Pinpoint the cell where the given text exists, returning its [X, Y] midpoint coordinate. 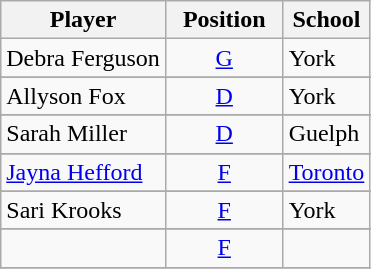
Jayna Hefford [84, 172]
Guelph [326, 134]
Toronto [326, 172]
G [224, 58]
Allyson Fox [84, 96]
Sarah Miller [84, 134]
Player [84, 20]
School [326, 20]
Sari Krooks [84, 210]
Debra Ferguson [84, 58]
Position [224, 20]
